Determine the [x, y] coordinate at the center of the cell enclosing the given text.  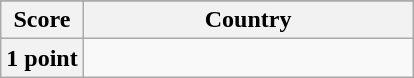
Country [248, 20]
Score [42, 20]
1 point [42, 58]
